Return (X, Y) of the center of cell containing provided text 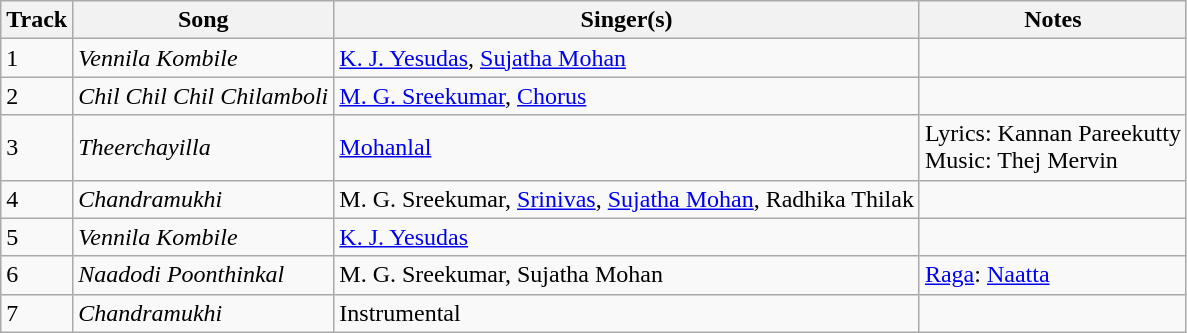
Singer(s) (627, 20)
7 (37, 313)
4 (37, 199)
Notes (1052, 20)
Naadodi Poonthinkal (204, 275)
Instrumental (627, 313)
K. J. Yesudas, Sujatha Mohan (627, 58)
M. G. Sreekumar, Srinivas, Sujatha Mohan, Radhika Thilak (627, 199)
1 (37, 58)
K. J. Yesudas (627, 237)
Raga: Naatta (1052, 275)
Chil Chil Chil Chilamboli (204, 96)
3 (37, 148)
Mohanlal (627, 148)
5 (37, 237)
2 (37, 96)
M. G. Sreekumar, Chorus (627, 96)
Song (204, 20)
M. G. Sreekumar, Sujatha Mohan (627, 275)
Track (37, 20)
Theerchayilla (204, 148)
6 (37, 275)
Lyrics: Kannan PareekuttyMusic: Thej Mervin (1052, 148)
